Detect which cell encompasses the target text, then output its (x, y) center coordinate. 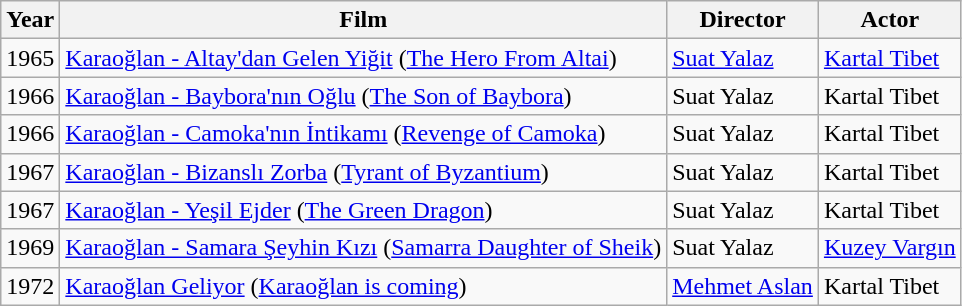
Karaoğlan Geliyor (Karaoğlan is coming) (364, 286)
Karaoğlan - Samara Şeyhin Kızı (Samarra Daughter of Sheik) (364, 248)
Karaoğlan - Camoka'nın İntikamı (Revenge of Camoka) (364, 134)
1969 (30, 248)
Karaoğlan - Bizanslı Zorba (Tyrant of Byzantium) (364, 172)
Director (743, 20)
Year (30, 20)
1972 (30, 286)
Karaoğlan - Yeşil Ejder (The Green Dragon) (364, 210)
Film (364, 20)
Actor (890, 20)
Kuzey Vargın (890, 248)
Karaoğlan - Altay'dan Gelen Yiğit (The Hero From Altai) (364, 58)
Karaoğlan - Baybora'nın Oğlu (The Son of Baybora) (364, 96)
Mehmet Aslan (743, 286)
1965 (30, 58)
